Locate the cell with the specified text and output its [X, Y] center coordinate. 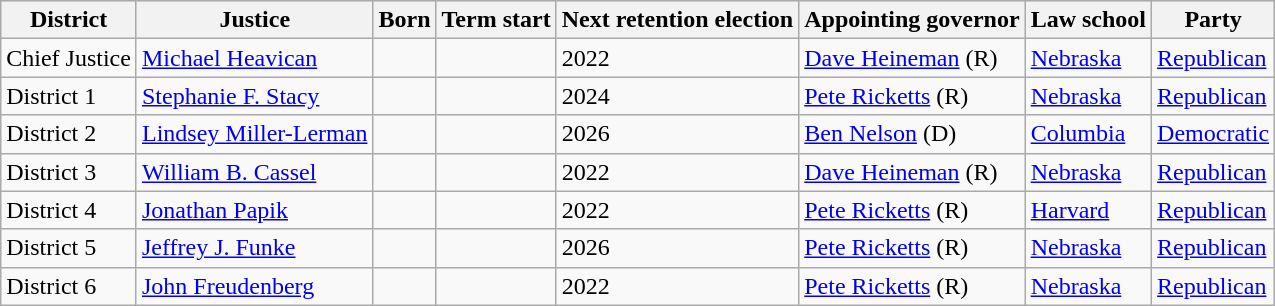
Columbia [1088, 134]
Michael Heavican [254, 58]
Jonathan Papik [254, 210]
Democratic [1214, 134]
District 3 [69, 172]
Jeffrey J. Funke [254, 248]
Party [1214, 20]
Ben Nelson (D) [912, 134]
Harvard [1088, 210]
Appointing governor [912, 20]
Lindsey Miller-Lerman [254, 134]
Term start [496, 20]
Law school [1088, 20]
William B. Cassel [254, 172]
John Freudenberg [254, 286]
Next retention election [678, 20]
District [69, 20]
Justice [254, 20]
Chief Justice [69, 58]
Born [404, 20]
District 5 [69, 248]
District 4 [69, 210]
District 2 [69, 134]
2024 [678, 96]
District 1 [69, 96]
Stephanie F. Stacy [254, 96]
District 6 [69, 286]
